For the text-containing cell, return its midpoint in (X, Y) coordinate format. 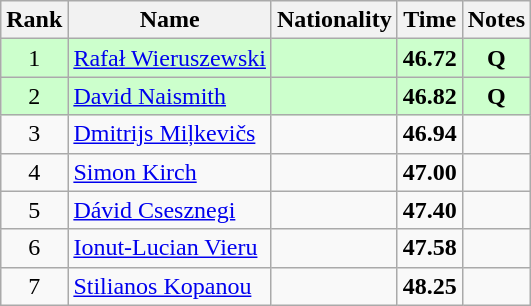
Nationality (334, 20)
Dávid Csesznegi (170, 210)
46.94 (430, 134)
4 (34, 172)
47.00 (430, 172)
Simon Kirch (170, 172)
7 (34, 286)
Name (170, 20)
2 (34, 96)
Time (430, 20)
3 (34, 134)
48.25 (430, 286)
Rafał Wieruszewski (170, 58)
Ionut-Lucian Vieru (170, 248)
1 (34, 58)
Notes (496, 20)
David Naismith (170, 96)
5 (34, 210)
Stilianos Kopanou (170, 286)
Dmitrijs Miļkevičs (170, 134)
47.40 (430, 210)
46.72 (430, 58)
6 (34, 248)
47.58 (430, 248)
Rank (34, 20)
46.82 (430, 96)
